Determine the (x, y) coordinate at the center of the cell enclosing the given text.  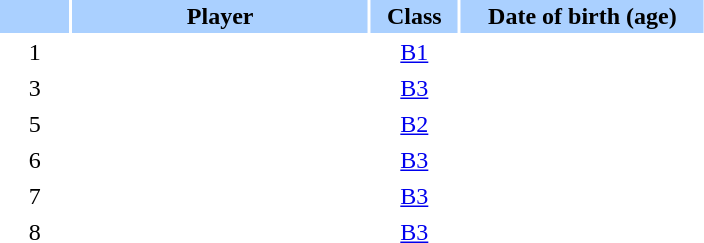
5 (34, 124)
Date of birth (age) (582, 16)
3 (34, 88)
Class (414, 16)
Player (220, 16)
1 (34, 52)
7 (34, 196)
B1 (414, 52)
6 (34, 160)
B2 (414, 124)
